Extract the [x, y] coordinate from the center of the cell holding the provided text.  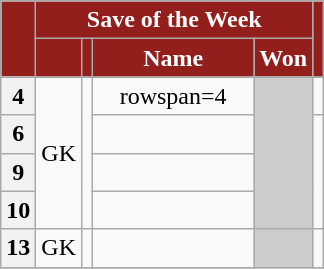
rowspan=4 [174, 96]
4 [18, 96]
9 [18, 172]
Save of the Week [174, 20]
Won [284, 58]
13 [18, 248]
6 [18, 134]
Name [174, 58]
10 [18, 210]
